Capture the cell that displays the provided text and extract its [x, y] central coordinate. 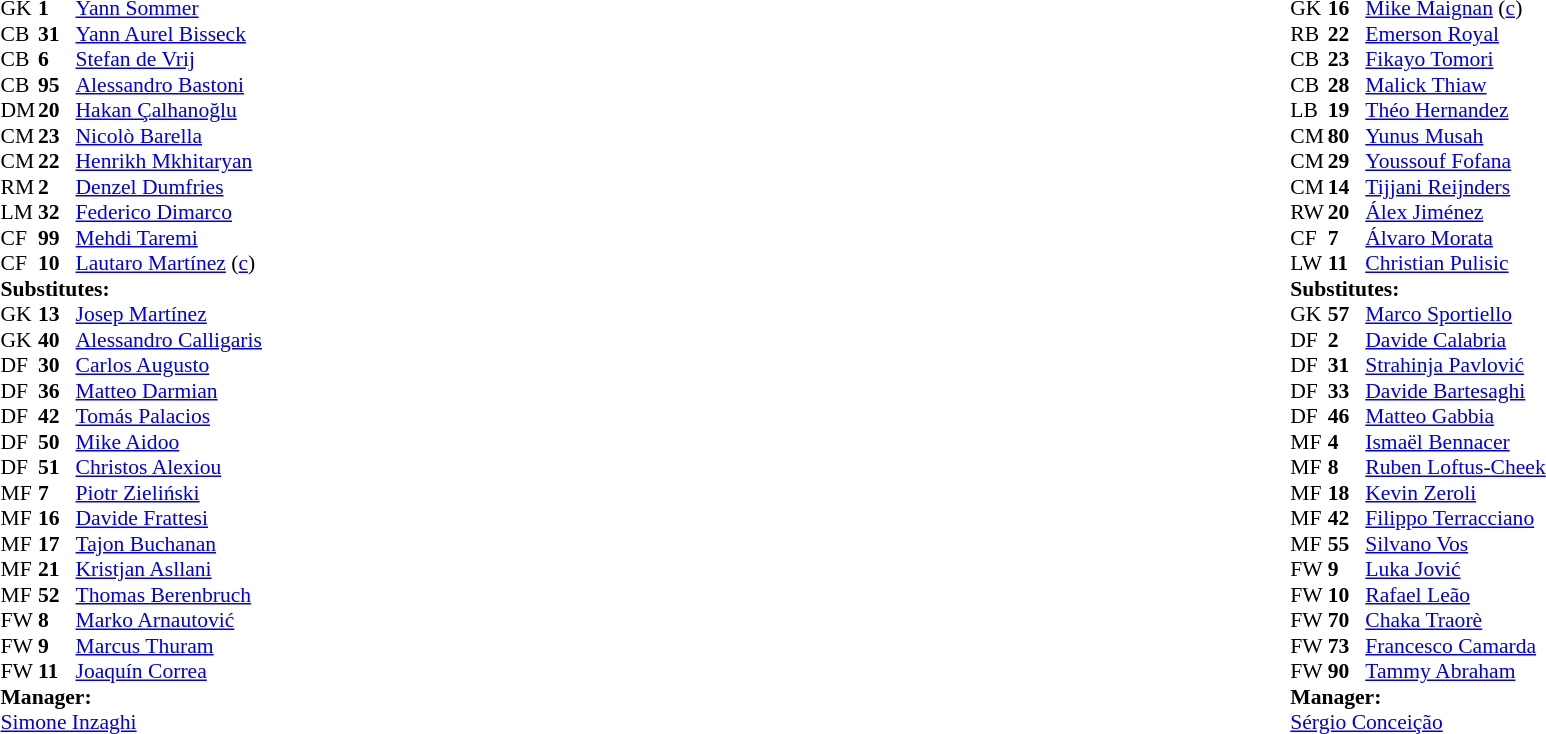
Marko Arnautović [169, 621]
Lautaro Martínez (c) [169, 263]
Carlos Augusto [169, 365]
Davide Bartesaghi [1455, 391]
Théo Hernandez [1455, 111]
4 [1347, 442]
Silvano Vos [1455, 544]
DM [19, 111]
Ruben Loftus-Cheek [1455, 467]
Luka Jović [1455, 569]
52 [57, 595]
Álvaro Morata [1455, 238]
Alessandro Bastoni [169, 85]
99 [57, 238]
Álex Jiménez [1455, 213]
16 [57, 519]
Henrikh Mkhitaryan [169, 161]
RB [1309, 34]
Tomás Palacios [169, 417]
LB [1309, 111]
Matteo Gabbia [1455, 417]
Alessandro Calligaris [169, 340]
Marcus Thuram [169, 646]
Rafael Leão [1455, 595]
Thomas Berenbruch [169, 595]
Filippo Terracciano [1455, 519]
55 [1347, 544]
17 [57, 544]
6 [57, 59]
Josep Martínez [169, 315]
Tammy Abraham [1455, 671]
Fikayo Tomori [1455, 59]
Kevin Zeroli [1455, 493]
Christos Alexiou [169, 467]
Marco Sportiello [1455, 315]
Davide Calabria [1455, 340]
Youssouf Fofana [1455, 161]
21 [57, 569]
28 [1347, 85]
Davide Frattesi [169, 519]
14 [1347, 187]
Hakan Çalhanoğlu [169, 111]
Ismaël Bennacer [1455, 442]
Malick Thiaw [1455, 85]
Denzel Dumfries [169, 187]
Francesco Camarda [1455, 646]
50 [57, 442]
Strahinja Pavlović [1455, 365]
73 [1347, 646]
Joaquín Correa [169, 671]
90 [1347, 671]
Chaka Traorè [1455, 621]
LM [19, 213]
13 [57, 315]
51 [57, 467]
Matteo Darmian [169, 391]
Yunus Musah [1455, 136]
18 [1347, 493]
70 [1347, 621]
33 [1347, 391]
46 [1347, 417]
Yann Aurel Bisseck [169, 34]
Nicolò Barella [169, 136]
80 [1347, 136]
40 [57, 340]
95 [57, 85]
Kristjan Asllani [169, 569]
RW [1309, 213]
36 [57, 391]
57 [1347, 315]
19 [1347, 111]
Mehdi Taremi [169, 238]
Tajon Buchanan [169, 544]
Piotr Zieliński [169, 493]
RM [19, 187]
Mike Aidoo [169, 442]
32 [57, 213]
LW [1309, 263]
29 [1347, 161]
Christian Pulisic [1455, 263]
Emerson Royal [1455, 34]
30 [57, 365]
Stefan de Vrij [169, 59]
Federico Dimarco [169, 213]
Tijjani Reijnders [1455, 187]
